Scan for the cell matching the given text and deliver its (X, Y) coordinate at center. 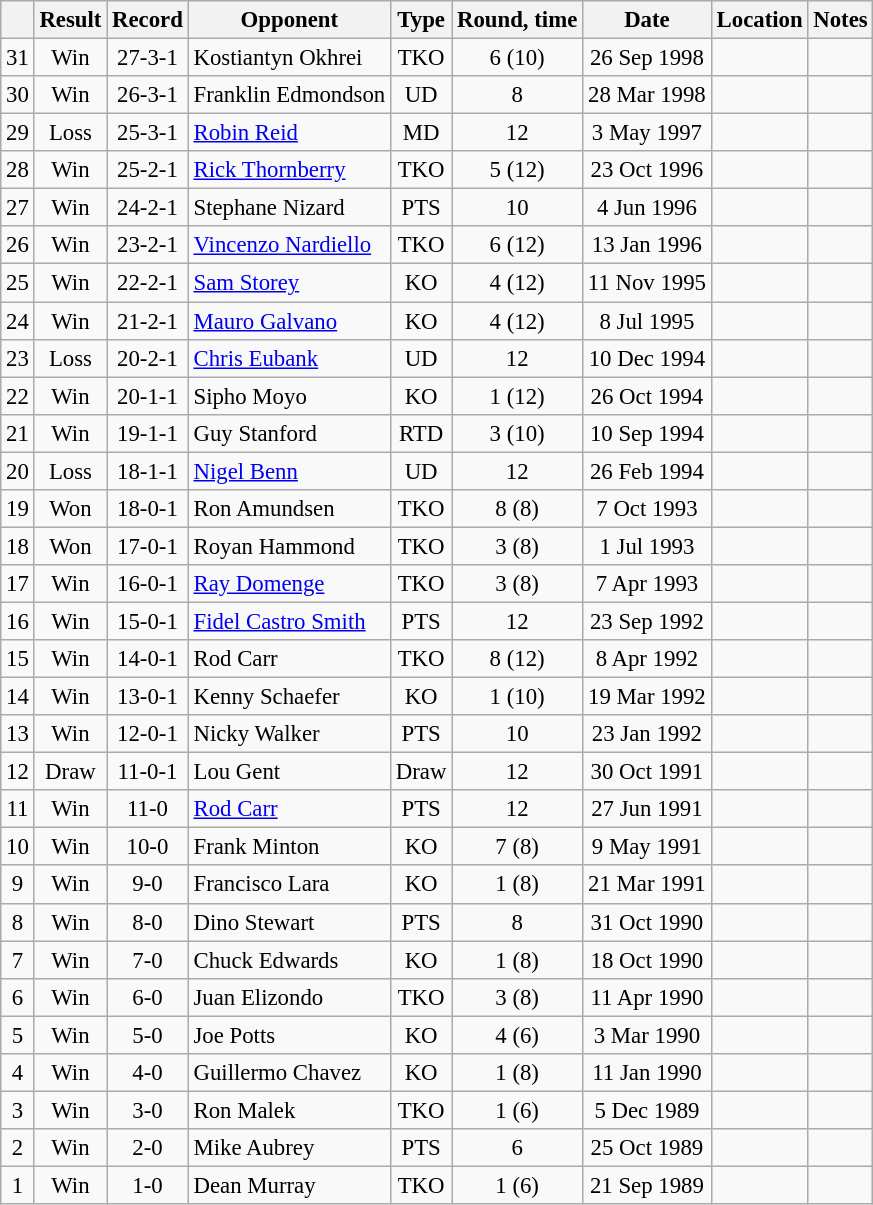
19 Mar 1992 (648, 697)
Rick Thornberry (289, 170)
26-3-1 (148, 95)
Nigel Benn (289, 471)
Mike Aubrey (289, 1148)
11-0 (148, 809)
28 Mar 1998 (648, 95)
Stephane Nizard (289, 208)
Location (760, 20)
10 Dec 1994 (648, 358)
11 Jan 1990 (648, 1073)
17 (18, 584)
8 (12) (518, 659)
31 (18, 58)
MD (422, 133)
20 (18, 471)
25-2-1 (148, 170)
3-0 (148, 1110)
Sam Storey (289, 283)
14 (18, 697)
1 (18, 1185)
Result (70, 20)
11-0-1 (148, 772)
9-0 (148, 885)
Opponent (289, 20)
10-0 (148, 847)
Type (422, 20)
Sipho Moyo (289, 396)
Guy Stanford (289, 433)
8-0 (148, 922)
9 (18, 885)
23 Sep 1992 (648, 621)
2-0 (148, 1148)
Dino Stewart (289, 922)
19 (18, 509)
6-0 (148, 997)
Robin Reid (289, 133)
8 Jul 1995 (648, 321)
5-0 (148, 1035)
22-2-1 (148, 283)
Round, time (518, 20)
5 Dec 1989 (648, 1110)
17-0-1 (148, 546)
30 Oct 1991 (648, 772)
16 (18, 621)
7 (18, 960)
3 Mar 1990 (648, 1035)
3 May 1997 (648, 133)
7 Apr 1993 (648, 584)
Chris Eubank (289, 358)
18-1-1 (148, 471)
18 (18, 546)
5 (12) (518, 170)
4 (6) (518, 1035)
5 (18, 1035)
27-3-1 (148, 58)
15 (18, 659)
1 (12) (518, 396)
31 Oct 1990 (648, 922)
26 Feb 1994 (648, 471)
Francisco Lara (289, 885)
Juan Elizondo (289, 997)
Royan Hammond (289, 546)
30 (18, 95)
Lou Gent (289, 772)
1-0 (148, 1185)
Notes (840, 20)
18 Oct 1990 (648, 960)
11 (18, 809)
3 (10) (518, 433)
Joe Potts (289, 1035)
25 Oct 1989 (648, 1148)
24-2-1 (148, 208)
4 Jun 1996 (648, 208)
23 Oct 1996 (648, 170)
4 (18, 1073)
Guillermo Chavez (289, 1073)
1 Jul 1993 (648, 546)
22 (18, 396)
8 Apr 1992 (648, 659)
8 (8) (518, 509)
7 Oct 1993 (648, 509)
Chuck Edwards (289, 960)
27 Jun 1991 (648, 809)
25 (18, 283)
Ron Malek (289, 1110)
13-0-1 (148, 697)
9 May 1991 (648, 847)
21-2-1 (148, 321)
27 (18, 208)
1 (10) (518, 697)
Frank Minton (289, 847)
10 Sep 1994 (648, 433)
26 (18, 245)
14-0-1 (148, 659)
19-1-1 (148, 433)
11 Nov 1995 (648, 283)
Ron Amundsen (289, 509)
15-0-1 (148, 621)
Vincenzo Nardiello (289, 245)
Dean Murray (289, 1185)
6 (10) (518, 58)
Record (148, 20)
18-0-1 (148, 509)
26 Sep 1998 (648, 58)
28 (18, 170)
24 (18, 321)
21 Mar 1991 (648, 885)
7 (8) (518, 847)
21 (18, 433)
11 Apr 1990 (648, 997)
6 (12) (518, 245)
2 (18, 1148)
13 Jan 1996 (648, 245)
Mauro Galvano (289, 321)
13 (18, 734)
12-0-1 (148, 734)
29 (18, 133)
23 Jan 1992 (648, 734)
Kenny Schaefer (289, 697)
21 Sep 1989 (648, 1185)
16-0-1 (148, 584)
20-2-1 (148, 358)
Date (648, 20)
26 Oct 1994 (648, 396)
Ray Domenge (289, 584)
25-3-1 (148, 133)
7-0 (148, 960)
Kostiantyn Okhrei (289, 58)
20-1-1 (148, 396)
Nicky Walker (289, 734)
23 (18, 358)
4-0 (148, 1073)
Fidel Castro Smith (289, 621)
23-2-1 (148, 245)
Franklin Edmondson (289, 95)
3 (18, 1110)
RTD (422, 433)
